Scan for the cell matching the given text and deliver its (x, y) coordinate at center. 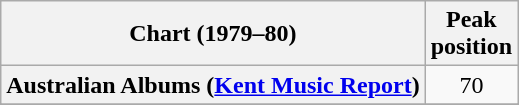
70 (471, 85)
Chart (1979–80) (213, 34)
Peakposition (471, 34)
Australian Albums (Kent Music Report) (213, 85)
